Extract the (x, y) coordinate from the center of the cell holding the provided text.  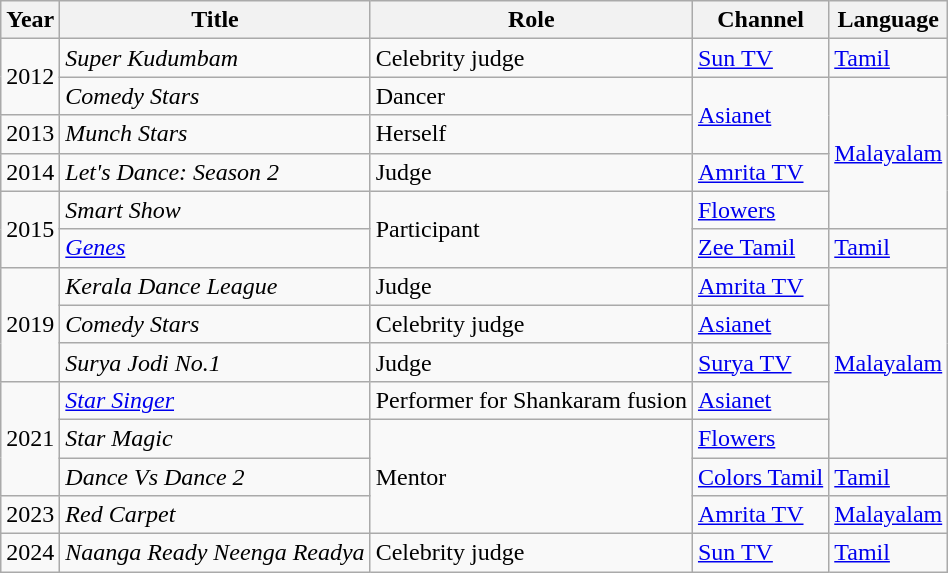
Super Kudumbam (215, 58)
Zee Tamil (760, 248)
Role (531, 20)
Dance Vs Dance 2 (215, 477)
2023 (30, 515)
Dancer (531, 96)
Let's Dance: Season 2 (215, 172)
Genes (215, 248)
Year (30, 20)
Colors Tamil (760, 477)
Star Singer (215, 400)
Surya Jodi No.1 (215, 362)
Smart Show (215, 210)
2019 (30, 324)
2021 (30, 438)
Title (215, 20)
2013 (30, 134)
Surya TV (760, 362)
2012 (30, 77)
Naanga Ready Neenga Readya (215, 553)
2024 (30, 553)
Star Magic (215, 438)
Herself (531, 134)
Channel (760, 20)
2015 (30, 229)
Performer for Shankaram fusion (531, 400)
Participant (531, 229)
Munch Stars (215, 134)
Mentor (531, 476)
2014 (30, 172)
Kerala Dance League (215, 286)
Language (888, 20)
Red Carpet (215, 515)
